Return the (X, Y) coordinate for the center point of the cell that contains the specified text.  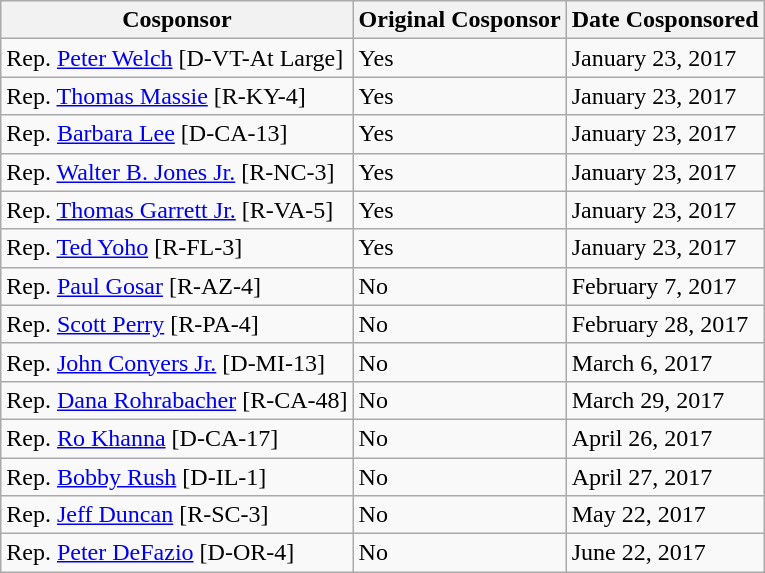
Rep. Scott Perry [R-PA-4] (177, 324)
Rep. Peter Welch [D-VT-At Large] (177, 58)
Rep. Jeff Duncan [R-SC-3] (177, 515)
June 22, 2017 (665, 553)
Rep. Paul Gosar [R-AZ-4] (177, 286)
Rep. Thomas Massie [R-KY-4] (177, 96)
Rep. John Conyers Jr. [D-MI-13] (177, 362)
February 7, 2017 (665, 286)
Rep. Ted Yoho [R-FL-3] (177, 248)
March 29, 2017 (665, 400)
Rep. Peter DeFazio [D-OR-4] (177, 553)
Rep. Dana Rohrabacher [R-CA-48] (177, 400)
April 26, 2017 (665, 438)
Rep. Barbara Lee [D-CA-13] (177, 134)
Date Cosponsored (665, 20)
April 27, 2017 (665, 477)
Cosponsor (177, 20)
March 6, 2017 (665, 362)
Rep. Thomas Garrett Jr. [R-VA-5] (177, 210)
May 22, 2017 (665, 515)
Original Cosponsor (460, 20)
Rep. Bobby Rush [D-IL-1] (177, 477)
Rep. Ro Khanna [D-CA-17] (177, 438)
February 28, 2017 (665, 324)
Rep. Walter B. Jones Jr. [R-NC-3] (177, 172)
